Extract the [X, Y] coordinate from the center of the cell holding the provided text.  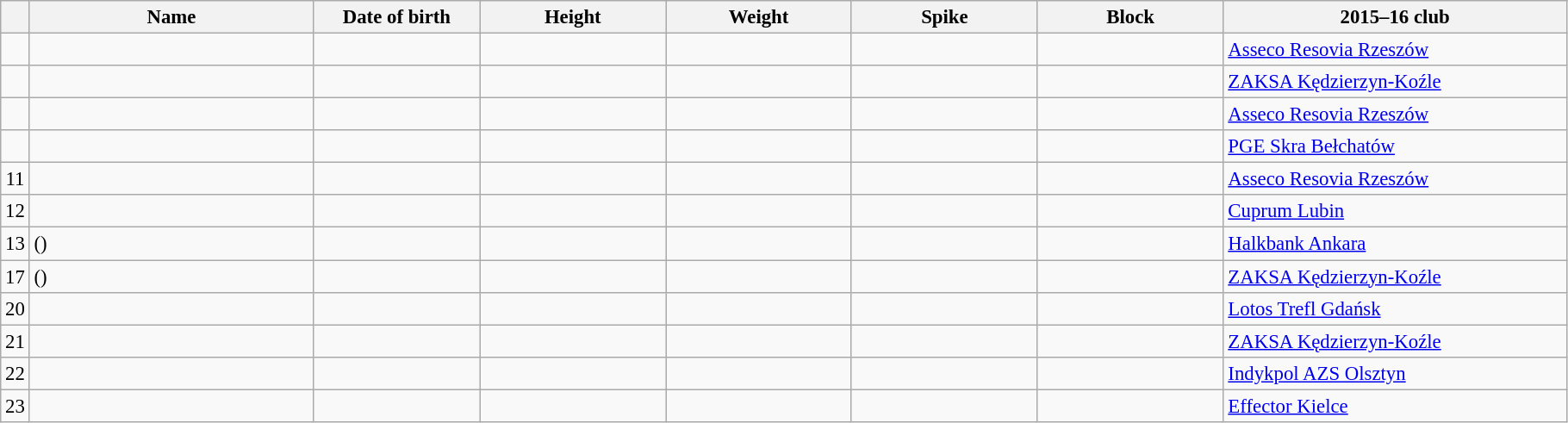
Weight [759, 17]
Name [171, 17]
20 [16, 308]
Cuprum Lubin [1395, 211]
Date of birth [396, 17]
23 [16, 406]
Lotos Trefl Gdańsk [1395, 308]
21 [16, 341]
2015–16 club [1395, 17]
13 [16, 244]
11 [16, 179]
Height [573, 17]
Halkbank Ankara [1395, 244]
Spike [944, 17]
PGE Skra Bełchatów [1395, 146]
17 [16, 277]
Block [1130, 17]
Indykpol AZS Olsztyn [1395, 373]
Effector Kielce [1395, 406]
12 [16, 211]
22 [16, 373]
